Return the [X, Y] coordinate for the center point of the cell that contains the specified text.  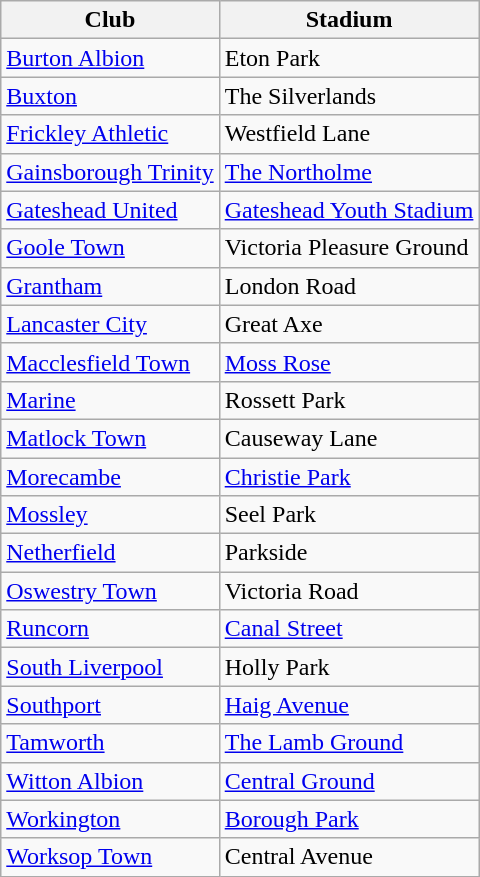
Victoria Pleasure Ground [349, 248]
The Northolme [349, 172]
The Lamb Ground [349, 743]
Gateshead Youth Stadium [349, 210]
The Silverlands [349, 96]
Moss Rose [349, 362]
Causeway Lane [349, 438]
Club [110, 20]
Gainsborough Trinity [110, 172]
Frickley Athletic [110, 134]
Rossett Park [349, 400]
Witton Albion [110, 781]
Runcorn [110, 629]
Borough Park [349, 819]
London Road [349, 286]
Marine [110, 400]
Haig Avenue [349, 705]
Stadium [349, 20]
Central Ground [349, 781]
Christie Park [349, 477]
Southport [110, 705]
Seel Park [349, 515]
Buxton [110, 96]
Grantham [110, 286]
Westfield Lane [349, 134]
Central Avenue [349, 857]
Eton Park [349, 58]
Worksop Town [110, 857]
Great Axe [349, 324]
Macclesfield Town [110, 362]
Tamworth [110, 743]
South Liverpool [110, 667]
Burton Albion [110, 58]
Netherfield [110, 553]
Morecambe [110, 477]
Mossley [110, 515]
Parkside [349, 553]
Canal Street [349, 629]
Victoria Road [349, 591]
Gateshead United [110, 210]
Workington [110, 819]
Lancaster City [110, 324]
Holly Park [349, 667]
Oswestry Town [110, 591]
Goole Town [110, 248]
Matlock Town [110, 438]
